From the cell containing the given text, extract its center point as (x, y) coordinate. 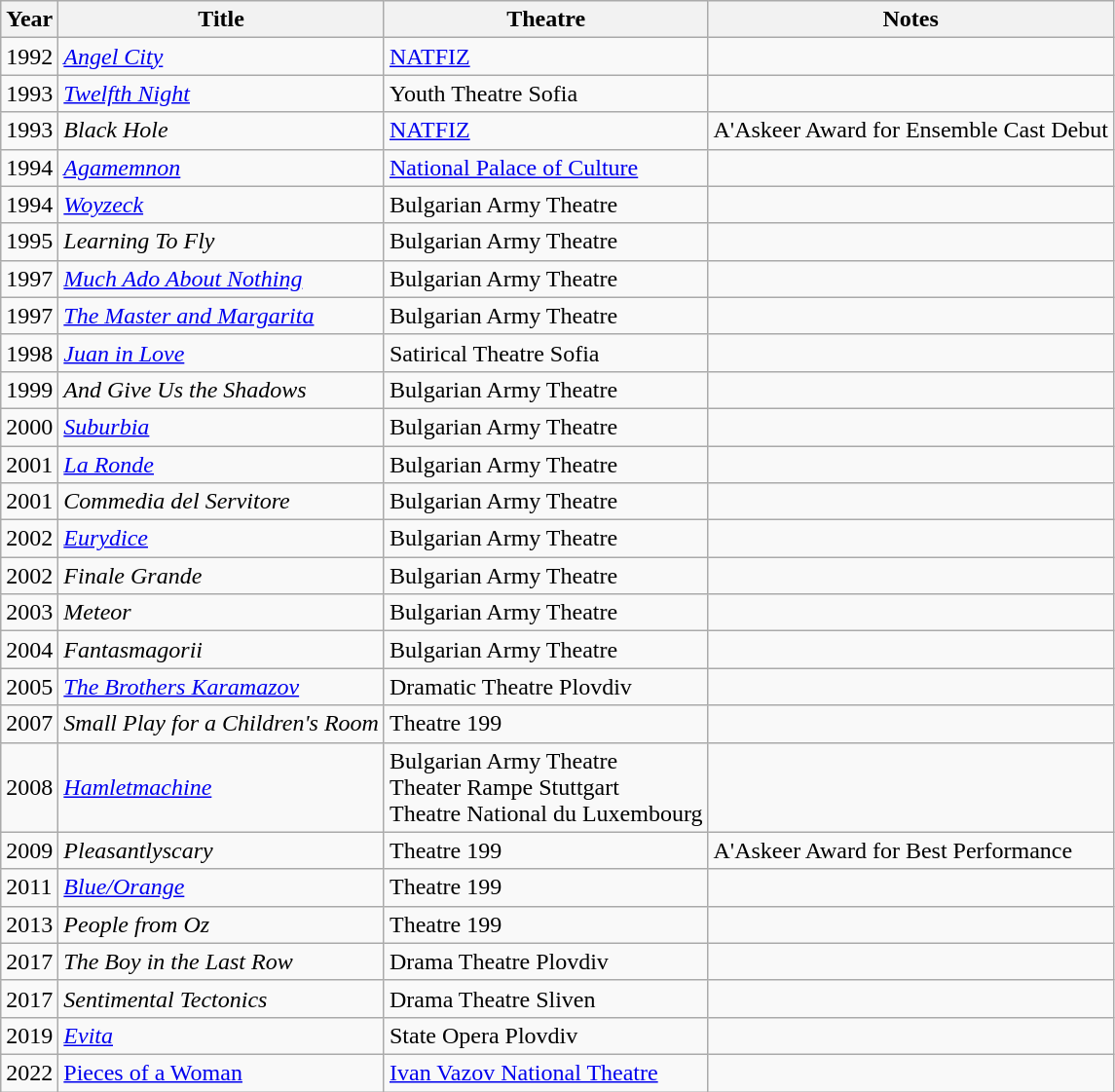
1998 (29, 353)
The Brothers Karamazov (222, 687)
And Give Us the Shadows (222, 390)
2008 (29, 787)
1992 (29, 56)
A'Askeer Award for Ensemble Cast Debut (911, 131)
2019 (29, 1036)
Bulgarian Army TheatreTheater Rampe StuttgartTheatre National du Luxembourg (545, 787)
Youth Theatre Sofia (545, 94)
2007 (29, 724)
Title (222, 19)
Dramatic Theatre Plovdiv (545, 687)
2005 (29, 687)
2004 (29, 650)
Sentimental Tectonics (222, 998)
Drama Theatre Plovdiv (545, 961)
Ivan Vazov National Theatre (545, 1073)
Black Hole (222, 131)
Blue/Orange (222, 887)
2013 (29, 924)
Pieces of a Woman (222, 1073)
Theatre (545, 19)
Evita (222, 1036)
Notes (911, 19)
Agamemnon (222, 168)
1999 (29, 390)
2000 (29, 427)
Satirical Theatre Sofia (545, 353)
La Ronde (222, 465)
State Opera Plovdiv (545, 1036)
Pleasantlyscary (222, 850)
The Master and Margarita (222, 316)
Hamletmachine (222, 787)
Much Ado About Nothing (222, 279)
Suburbia (222, 427)
Small Play for a Children's Room (222, 724)
Juan in Love (222, 353)
Woyzeck (222, 205)
Year (29, 19)
2009 (29, 850)
2022 (29, 1073)
Angel City (222, 56)
Fantasmagorii (222, 650)
Finale Grande (222, 576)
Twelfth Night (222, 94)
Eurydice (222, 539)
Meteor (222, 613)
2003 (29, 613)
Learning To Fly (222, 242)
National Palace of Culture (545, 168)
Drama Theatre Sliven (545, 998)
1995 (29, 242)
2011 (29, 887)
A'Askeer Award for Best Performance (911, 850)
The Boy in the Last Row (222, 961)
Commedia del Servitore (222, 502)
People from Oz (222, 924)
